Identify which cell holds the provided text, then report its (x, y) central coordinate. 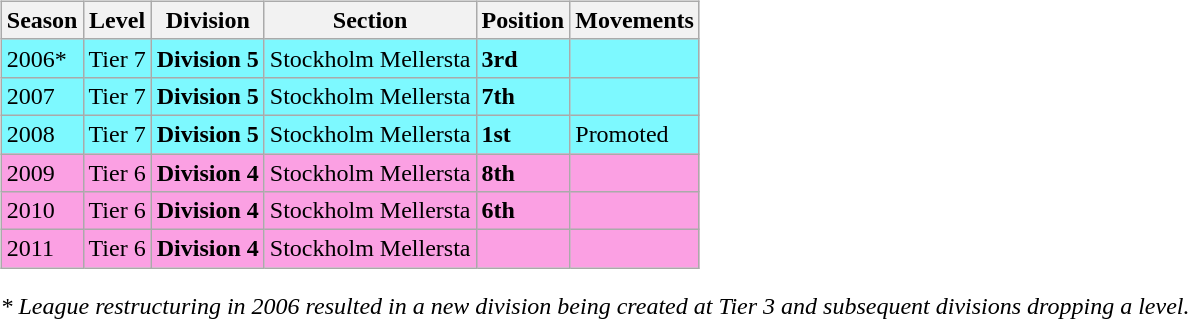
2009 (42, 173)
1st (523, 134)
2006* (42, 58)
Section (370, 20)
8th (523, 173)
Division (208, 20)
2008 (42, 134)
2010 (42, 211)
2007 (42, 96)
Level (117, 20)
Promoted (635, 134)
3rd (523, 58)
6th (523, 211)
2011 (42, 249)
7th (523, 96)
Movements (635, 20)
Position (523, 20)
Season (42, 20)
